Extract the (X, Y) coordinate from the center of the cell holding the provided text.  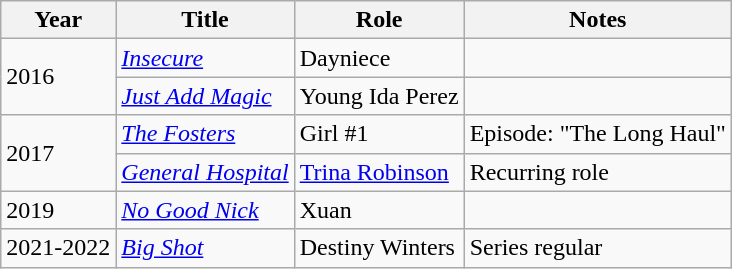
2017 (58, 153)
Title (205, 20)
Insecure (205, 58)
Girl #1 (379, 134)
Trina Robinson (379, 172)
No Good Nick (205, 210)
Xuan (379, 210)
Recurring role (598, 172)
Destiny Winters (379, 248)
General Hospital (205, 172)
Year (58, 20)
The Fosters (205, 134)
2019 (58, 210)
2021-2022 (58, 248)
2016 (58, 77)
Big Shot (205, 248)
Young Ida Perez (379, 96)
Role (379, 20)
Episode: "The Long Haul" (598, 134)
Dayniece (379, 58)
Just Add Magic (205, 96)
Series regular (598, 248)
Notes (598, 20)
